Locate the cell with the specified text and output its (x, y) center coordinate. 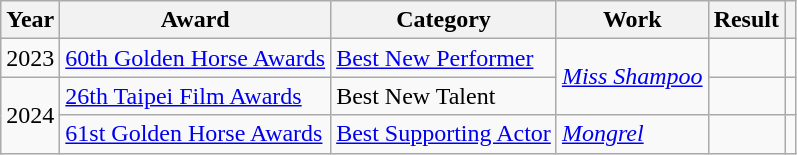
2023 (30, 58)
Work (632, 20)
Year (30, 20)
Result (746, 20)
61st Golden Horse Awards (196, 134)
Best Supporting Actor (444, 134)
Best New Talent (444, 96)
Award (196, 20)
26th Taipei Film Awards (196, 96)
Best New Performer (444, 58)
60th Golden Horse Awards (196, 58)
Category (444, 20)
2024 (30, 115)
Mongrel (632, 134)
Miss Shampoo (632, 77)
